Return the [X, Y] coordinate for the center point of the cell that contains the specified text.  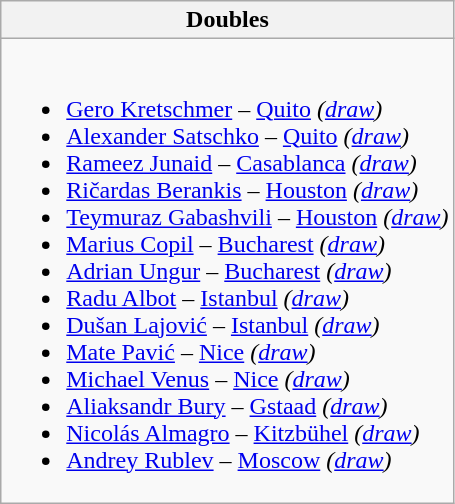
Doubles [228, 20]
